Identify which cell holds the provided text, then report its [X, Y] central coordinate. 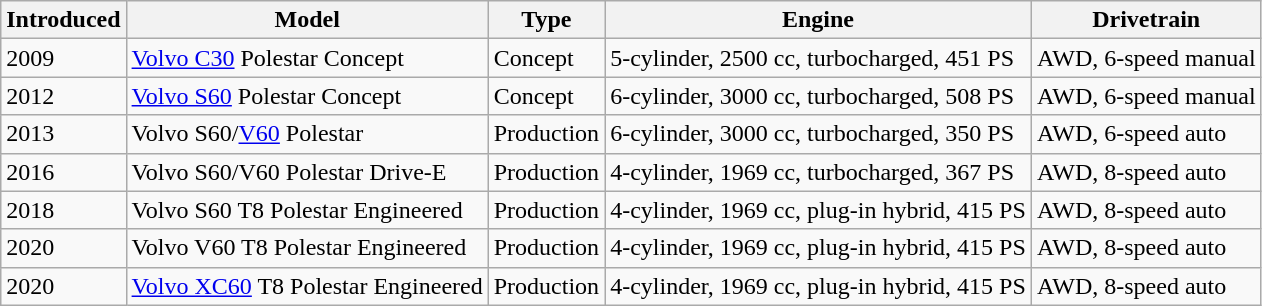
Drivetrain [1146, 20]
Volvo C30 Polestar Concept [307, 58]
5-cylinder, 2500 cc, turbocharged, 451 PS [818, 58]
Volvo S60 Polestar Concept [307, 96]
Model [307, 20]
2016 [64, 172]
4-cylinder, 1969 cc, turbocharged, 367 PS [818, 172]
Introduced [64, 20]
2013 [64, 134]
6-cylinder, 3000 cc, turbocharged, 508 PS [818, 96]
Volvo XC60 T8 Polestar Engineered [307, 286]
Volvo S60 T8 Polestar Engineered [307, 210]
2009 [64, 58]
AWD, 6-speed auto [1146, 134]
Volvo S60/V60 Polestar Drive-E [307, 172]
Volvo S60/V60 Polestar [307, 134]
Type [546, 20]
2012 [64, 96]
Engine [818, 20]
6-cylinder, 3000 cc, turbocharged, 350 PS [818, 134]
Volvo V60 T8 Polestar Engineered [307, 248]
2018 [64, 210]
